Find where the given text appears and provide that cell's center as [X, Y] coordinate. 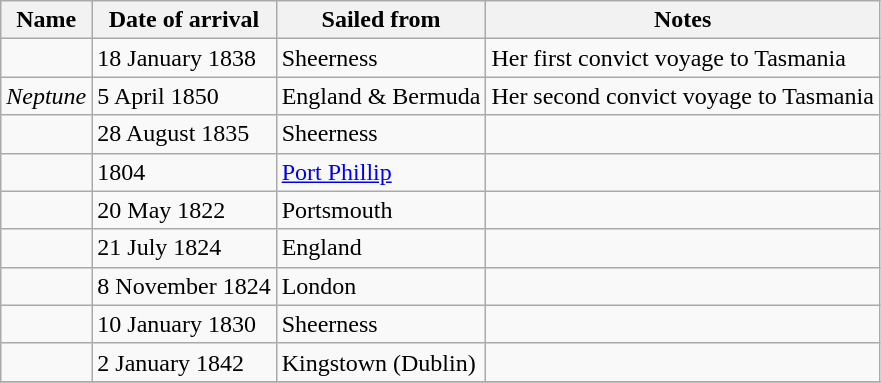
Kingstown (Dublin) [381, 362]
18 January 1838 [184, 58]
Name [46, 20]
Neptune [46, 96]
2 January 1842 [184, 362]
10 January 1830 [184, 324]
5 April 1850 [184, 96]
21 July 1824 [184, 248]
Sailed from [381, 20]
Her first convict voyage to Tasmania [682, 58]
England & Bermuda [381, 96]
8 November 1824 [184, 286]
Portsmouth [381, 210]
1804 [184, 172]
England [381, 248]
Date of arrival [184, 20]
20 May 1822 [184, 210]
Notes [682, 20]
Her second convict voyage to Tasmania [682, 96]
London [381, 286]
28 August 1835 [184, 134]
Port Phillip [381, 172]
